From the cell containing the given text, extract its center point as (X, Y) coordinate. 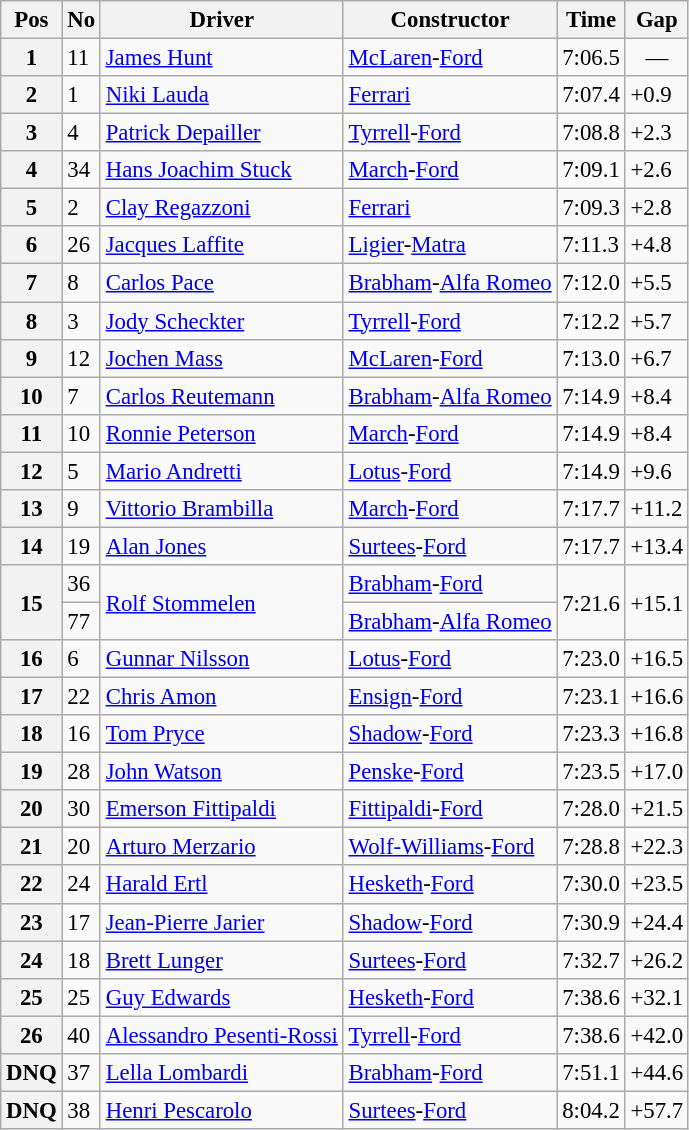
7:51.1 (591, 1073)
7:11.3 (591, 245)
+24.4 (656, 922)
7:12.0 (591, 283)
23 (32, 922)
Patrick Depailler (222, 133)
Jean-Pierre Jarier (222, 922)
Niki Lauda (222, 95)
James Hunt (222, 58)
8:04.2 (591, 1110)
Gap (656, 20)
+23.5 (656, 885)
7:06.5 (591, 58)
Guy Edwards (222, 997)
+2.8 (656, 208)
+5.7 (656, 321)
Carlos Reutemann (222, 396)
+0.9 (656, 95)
+44.6 (656, 1073)
7:21.6 (591, 602)
Ronnie Peterson (222, 433)
No (81, 20)
15 (32, 602)
+26.2 (656, 960)
Chris Amon (222, 697)
Jacques Laffite (222, 245)
7:07.4 (591, 95)
7:30.9 (591, 922)
Penske-Ford (450, 772)
Brett Lunger (222, 960)
7:28.0 (591, 809)
7:32.7 (591, 960)
Constructor (450, 20)
Henri Pescarolo (222, 1110)
Jody Scheckter (222, 321)
Tom Pryce (222, 734)
21 (32, 847)
Gunnar Nilsson (222, 659)
7:09.1 (591, 170)
7:13.0 (591, 358)
38 (81, 1110)
+6.7 (656, 358)
7:30.0 (591, 885)
Arturo Merzario (222, 847)
Rolf Stommelen (222, 602)
14 (32, 546)
Emerson Fittipaldi (222, 809)
Mario Andretti (222, 471)
7:23.5 (591, 772)
+57.7 (656, 1110)
+22.3 (656, 847)
7:28.8 (591, 847)
7:23.0 (591, 659)
Lella Lombardi (222, 1073)
Fittipaldi-Ford (450, 809)
Ensign-Ford (450, 697)
Jochen Mass (222, 358)
Alessandro Pesenti-Rossi (222, 1035)
30 (81, 809)
+2.6 (656, 170)
Wolf-Williams-Ford (450, 847)
Harald Ertl (222, 885)
Clay Regazzoni (222, 208)
+4.8 (656, 245)
40 (81, 1035)
77 (81, 621)
36 (81, 584)
28 (81, 772)
+11.2 (656, 509)
+2.3 (656, 133)
13 (32, 509)
— (656, 58)
+21.5 (656, 809)
34 (81, 170)
Hans Joachim Stuck (222, 170)
7:23.1 (591, 697)
+17.0 (656, 772)
Driver (222, 20)
+13.4 (656, 546)
Time (591, 20)
+16.8 (656, 734)
+42.0 (656, 1035)
Pos (32, 20)
7:08.8 (591, 133)
7:09.3 (591, 208)
Alan Jones (222, 546)
7:12.2 (591, 321)
7:23.3 (591, 734)
+16.5 (656, 659)
John Watson (222, 772)
+9.6 (656, 471)
+32.1 (656, 997)
37 (81, 1073)
+15.1 (656, 602)
+5.5 (656, 283)
Ligier-Matra (450, 245)
Vittorio Brambilla (222, 509)
+16.6 (656, 697)
Carlos Pace (222, 283)
